Capture the cell that displays the provided text and extract its (X, Y) central coordinate. 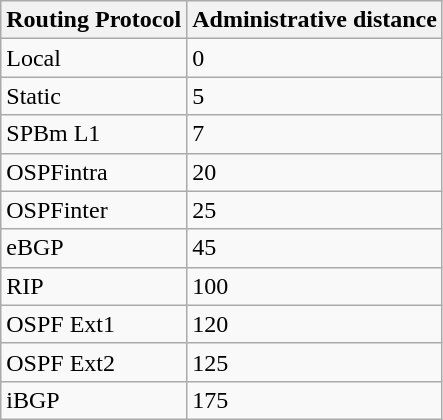
SPBm L1 (94, 134)
125 (315, 362)
iBGP (94, 400)
25 (315, 210)
45 (315, 248)
Routing Protocol (94, 20)
Static (94, 96)
eBGP (94, 248)
Administrative distance (315, 20)
OSPF Ext2 (94, 362)
OSPFinter (94, 210)
120 (315, 324)
100 (315, 286)
7 (315, 134)
Local (94, 58)
OSPF Ext1 (94, 324)
OSPFintra (94, 172)
20 (315, 172)
RIP (94, 286)
5 (315, 96)
175 (315, 400)
0 (315, 58)
